Extract the (x, y) coordinate from the center of the cell holding the provided text.  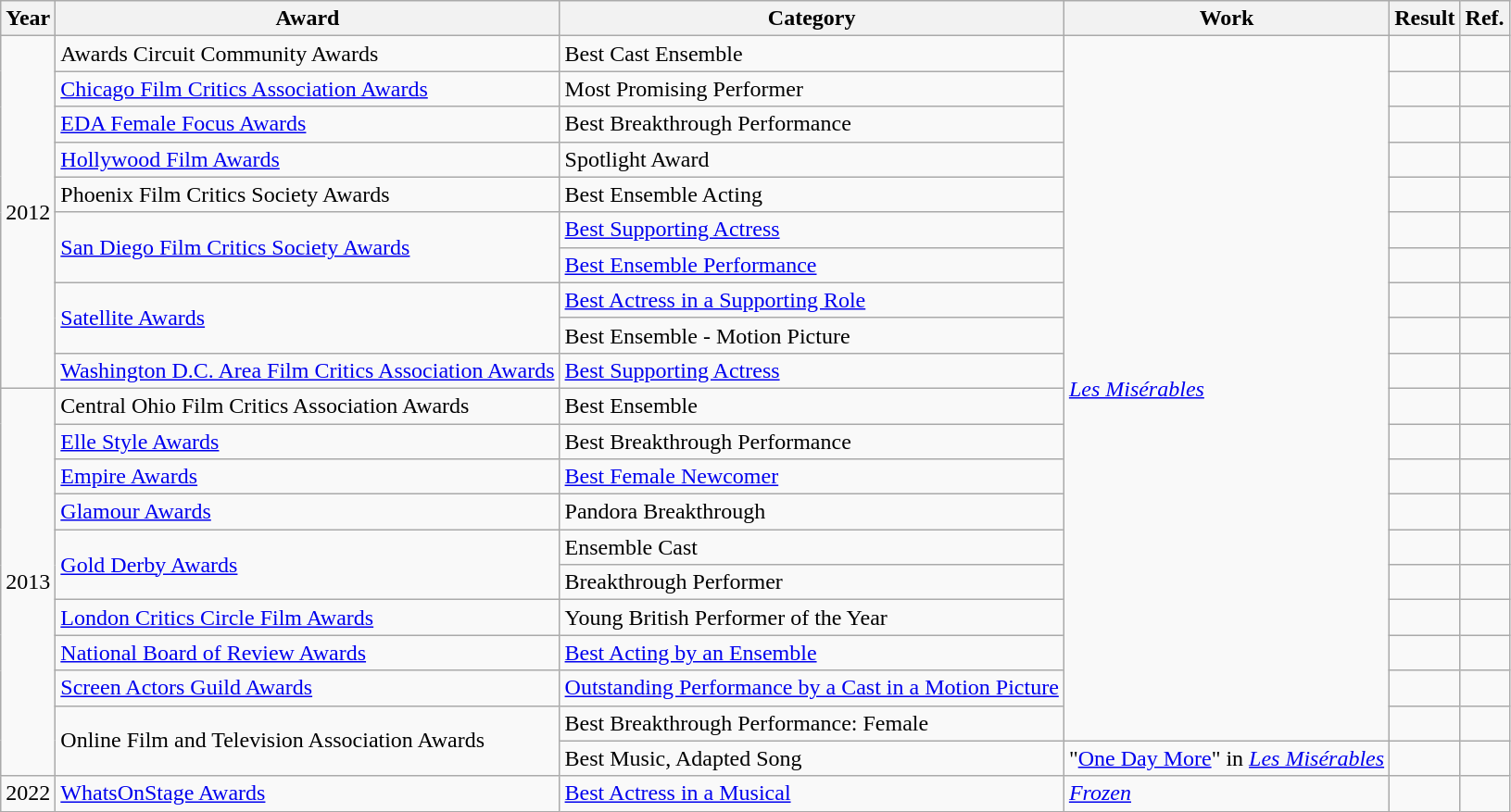
Best Actress in a Supporting Role (812, 300)
Best Ensemble Acting (812, 194)
Central Ohio Film Critics Association Awards (308, 406)
Awards Circuit Community Awards (308, 54)
Best Ensemble Performance (812, 265)
Screen Actors Guild Awards (308, 688)
Year (28, 19)
San Diego Film Critics Society Awards (308, 247)
Category (812, 19)
Ref. (1484, 19)
Best Cast Ensemble (812, 54)
Result (1425, 19)
Hollywood Film Awards (308, 159)
2012 (28, 213)
Elle Style Awards (308, 442)
Most Promising Performer (812, 89)
Gold Derby Awards (308, 565)
"One Day More" in Les Misérables (1227, 758)
Satellite Awards (308, 318)
Glamour Awards (308, 512)
EDA Female Focus Awards (308, 124)
Award (308, 19)
London Critics Circle Film Awards (308, 618)
Best Acting by an Ensemble (812, 653)
Washington D.C. Area Film Critics Association Awards (308, 370)
Phoenix Film Critics Society Awards (308, 194)
Spotlight Award (812, 159)
Best Ensemble - Motion Picture (812, 335)
Pandora Breakthrough (812, 512)
Chicago Film Critics Association Awards (308, 89)
2022 (28, 793)
Les Misérables (1227, 389)
2013 (28, 581)
Breakthrough Performer (812, 582)
Best Ensemble (812, 406)
Best Music, Adapted Song (812, 758)
National Board of Review Awards (308, 653)
Young British Performer of the Year (812, 618)
Outstanding Performance by a Cast in a Motion Picture (812, 688)
Best Female Newcomer (812, 477)
Ensemble Cast (812, 547)
Best Actress in a Musical (812, 793)
Best Breakthrough Performance: Female (812, 723)
Online Film and Television Association Awards (308, 741)
Work (1227, 19)
Empire Awards (308, 477)
Frozen (1227, 793)
WhatsOnStage Awards (308, 793)
